Search for the cell housing the specified text and yield its (X, Y) center coordinate. 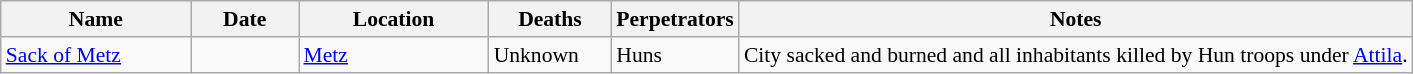
Notes (1076, 19)
Name (96, 19)
Perpetrators (675, 19)
Sack of Metz (96, 55)
Date (245, 19)
Metz (393, 55)
Location (393, 19)
Huns (675, 55)
City sacked and burned and all inhabitants killed by Hun troops under Attila. (1076, 55)
Deaths (550, 19)
Unknown (550, 55)
